Scan for the cell matching the given text and deliver its [x, y] coordinate at center. 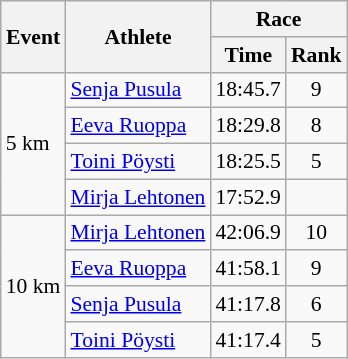
18:25.5 [248, 162]
Race [278, 19]
17:52.9 [248, 197]
18:29.8 [248, 126]
41:17.4 [248, 340]
Rank [316, 55]
42:06.9 [248, 233]
41:17.8 [248, 304]
Time [248, 55]
Event [34, 36]
18:45.7 [248, 90]
41:58.1 [248, 269]
10 [316, 233]
10 km [34, 286]
5 km [34, 143]
8 [316, 126]
6 [316, 304]
Athlete [138, 36]
